From the cell containing the given text, extract its center point as [x, y] coordinate. 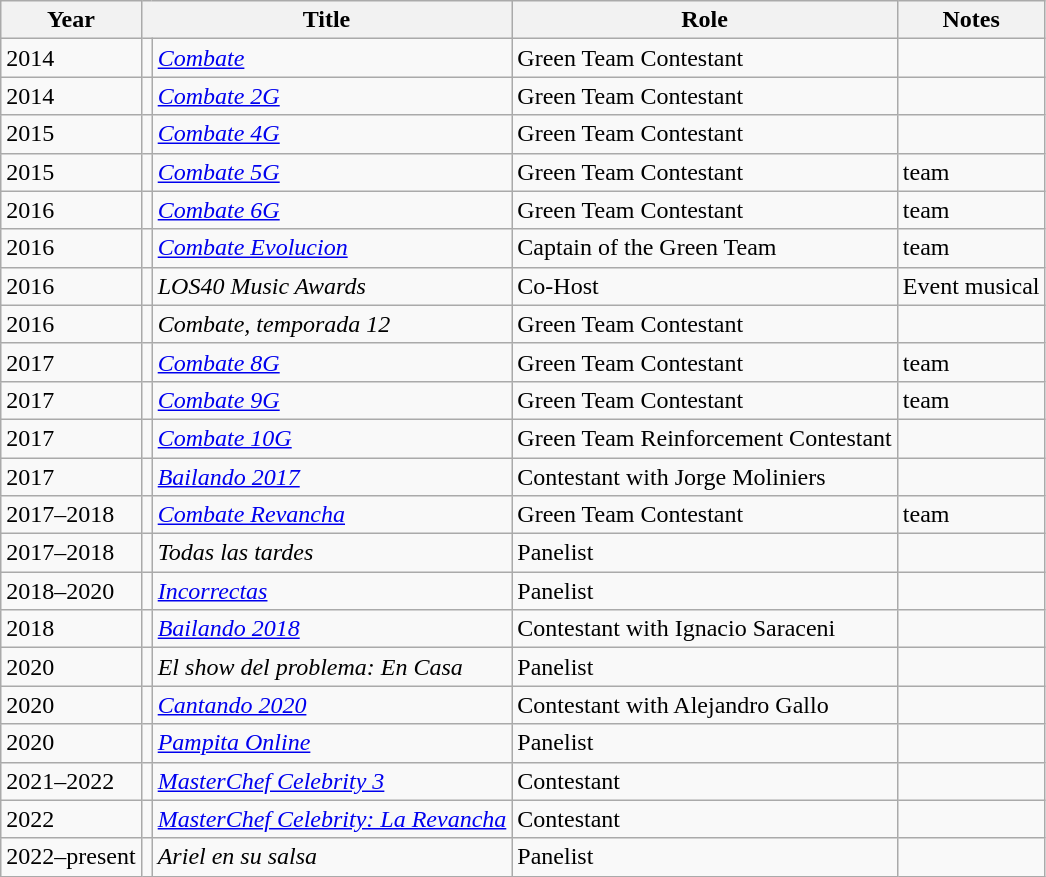
Cantando 2020 [332, 705]
Pampita Online [332, 743]
Combate 8G [332, 362]
Combate, temporada 12 [332, 324]
2022–present [71, 857]
2022 [71, 819]
Ariel en su salsa [332, 857]
MasterChef Celebrity 3 [332, 781]
Combate 10G [332, 438]
Notes [971, 20]
Role [704, 20]
2018 [71, 629]
Green Team Reinforcement Contestant [704, 438]
Event musical [971, 286]
Combate [332, 58]
2018–2020 [71, 591]
Combate 5G [332, 172]
Bailando 2017 [332, 477]
2021–2022 [71, 781]
Contestant with Ignacio Saraceni [704, 629]
Contestant with Jorge Moliniers [704, 477]
Co-Host [704, 286]
Combate 9G [332, 400]
Todas las tardes [332, 553]
Incorrectas [332, 591]
MasterChef Celebrity: La Revancha [332, 819]
Year [71, 20]
Combate Revancha [332, 515]
Combate Evolucion [332, 248]
Combate 6G [332, 210]
Title [326, 20]
Captain of the Green Team [704, 248]
Combate 2G [332, 96]
LOS40 Music Awards [332, 286]
Contestant with Alejandro Gallo [704, 705]
Bailando 2018 [332, 629]
Combate 4G [332, 134]
El show del problema: En Casa [332, 667]
